Return the (X, Y) coordinate for the center point of the cell that contains the specified text.  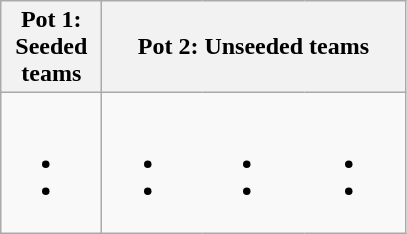
Pot 2: Unseeded teams (254, 47)
Pot 1: Seeded teams (52, 47)
